Output the (x, y) coordinate of the center of the cell containing the given text.  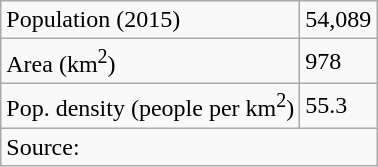
978 (338, 62)
Area (km2) (150, 62)
54,089 (338, 20)
Source: (189, 147)
55.3 (338, 106)
Pop. density (people per km2) (150, 106)
Population (2015) (150, 20)
